For the text-containing cell, return its midpoint in (x, y) coordinate format. 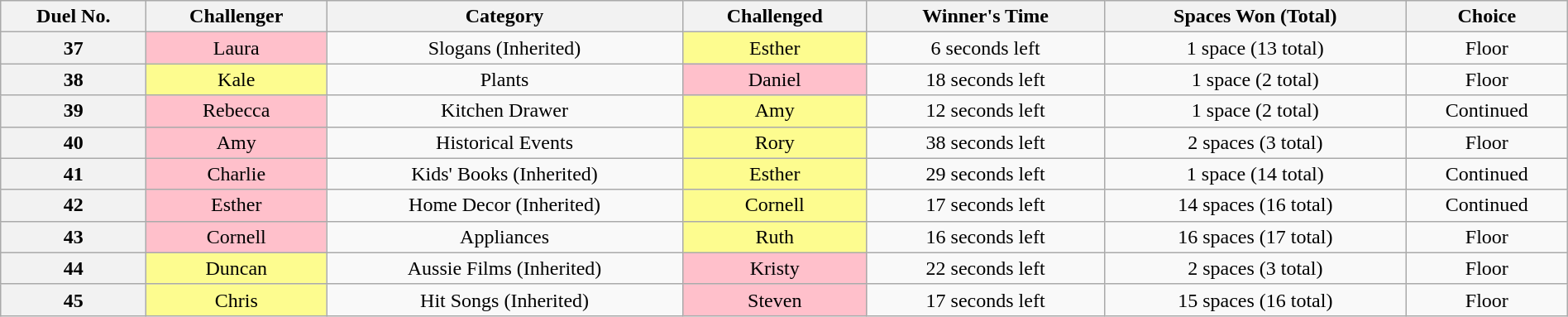
40 (74, 142)
Charlie (237, 174)
Chris (237, 300)
Hit Songs (Inherited) (504, 300)
39 (74, 111)
37 (74, 48)
38 (74, 79)
Duel No. (74, 17)
Laura (237, 48)
Winner's Time (986, 17)
Category (504, 17)
1 space (13 total) (1255, 48)
Spaces Won (Total) (1255, 17)
Kids' Books (Inherited) (504, 174)
16 spaces (17 total) (1255, 237)
14 spaces (16 total) (1255, 205)
Rory (774, 142)
6 seconds left (986, 48)
16 seconds left (986, 237)
Kale (237, 79)
22 seconds left (986, 268)
Aussie Films (Inherited) (504, 268)
Steven (774, 300)
42 (74, 205)
41 (74, 174)
18 seconds left (986, 79)
Rebecca (237, 111)
1 space (14 total) (1255, 174)
Home Decor (Inherited) (504, 205)
Slogans (Inherited) (504, 48)
Ruth (774, 237)
12 seconds left (986, 111)
Kitchen Drawer (504, 111)
Choice (1487, 17)
29 seconds left (986, 174)
15 spaces (16 total) (1255, 300)
Daniel (774, 79)
44 (74, 268)
45 (74, 300)
Kristy (774, 268)
Plants (504, 79)
43 (74, 237)
Duncan (237, 268)
Historical Events (504, 142)
Challenged (774, 17)
Appliances (504, 237)
Challenger (237, 17)
38 seconds left (986, 142)
